Scan for the cell matching the given text and deliver its [X, Y] coordinate at center. 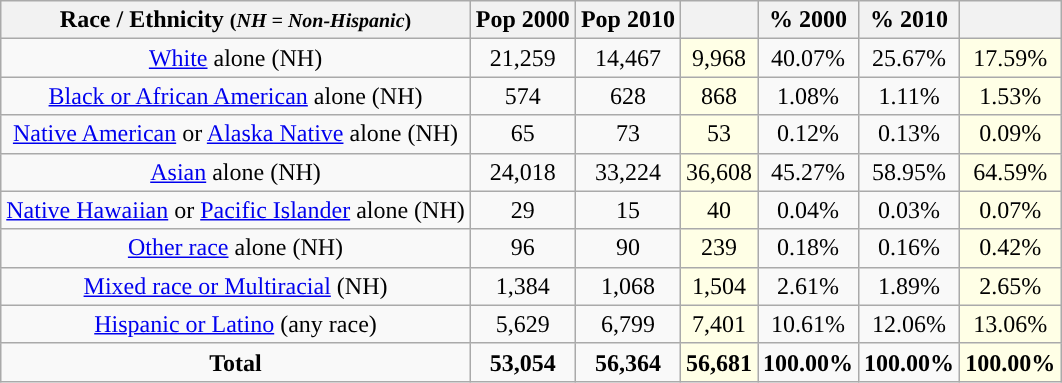
Total [236, 362]
17.59% [1010, 58]
12.06% [910, 324]
0.18% [808, 248]
Pop 2010 [628, 20]
Black or African American alone (NH) [236, 96]
64.59% [1010, 172]
239 [718, 248]
Mixed race or Multiracial (NH) [236, 286]
90 [628, 248]
0.42% [1010, 248]
29 [522, 210]
% 2000 [808, 20]
Race / Ethnicity (NH = Non-Hispanic) [236, 20]
2.65% [1010, 286]
65 [522, 134]
56,681 [718, 362]
0.03% [910, 210]
Pop 2000 [522, 20]
73 [628, 134]
White alone (NH) [236, 58]
1,384 [522, 286]
10.61% [808, 324]
45.27% [808, 172]
0.16% [910, 248]
33,224 [628, 172]
1.89% [910, 286]
574 [522, 96]
0.12% [808, 134]
53 [718, 134]
1.53% [1010, 96]
36,608 [718, 172]
Asian alone (NH) [236, 172]
% 2010 [910, 20]
Other race alone (NH) [236, 248]
1,504 [718, 286]
9,968 [718, 58]
1.11% [910, 96]
1,068 [628, 286]
2.61% [808, 286]
25.67% [910, 58]
58.95% [910, 172]
13.06% [1010, 324]
7,401 [718, 324]
Native American or Alaska Native alone (NH) [236, 134]
15 [628, 210]
1.08% [808, 96]
0.13% [910, 134]
14,467 [628, 58]
0.07% [1010, 210]
0.09% [1010, 134]
868 [718, 96]
21,259 [522, 58]
5,629 [522, 324]
6,799 [628, 324]
96 [522, 248]
40.07% [808, 58]
40 [718, 210]
Hispanic or Latino (any race) [236, 324]
56,364 [628, 362]
Native Hawaiian or Pacific Islander alone (NH) [236, 210]
24,018 [522, 172]
628 [628, 96]
53,054 [522, 362]
0.04% [808, 210]
